For the text-containing cell, return its midpoint in [x, y] coordinate format. 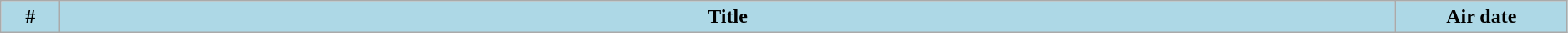
Air date [1481, 17]
Title [728, 17]
# [30, 17]
